Search for the cell housing the specified text and yield its (X, Y) center coordinate. 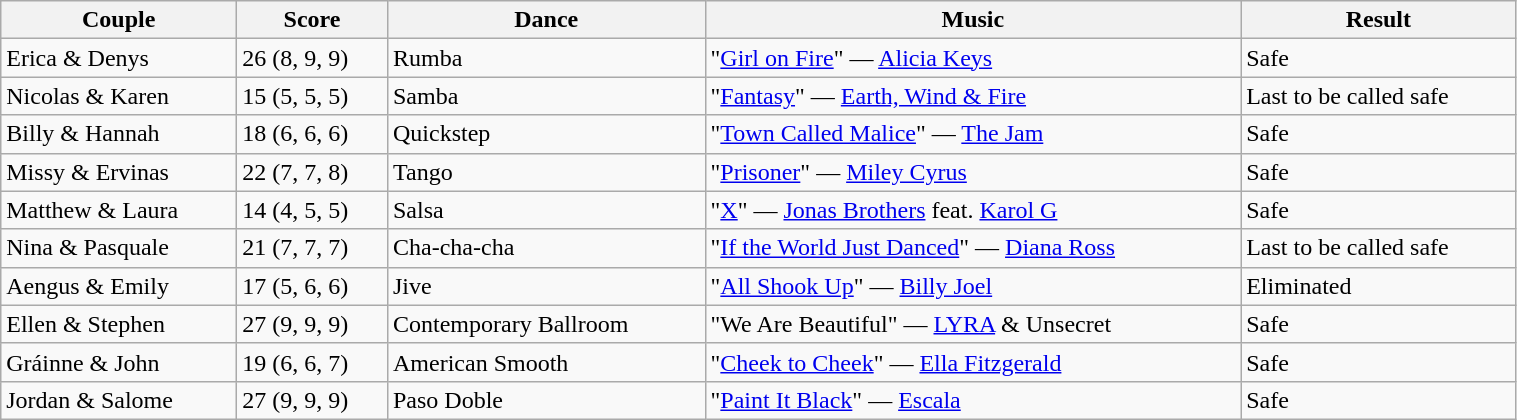
14 (4, 5, 5) (312, 210)
Erica & Denys (119, 58)
22 (7, 7, 8) (312, 172)
Dance (546, 20)
Rumba (546, 58)
"Fantasy" — Earth, Wind & Fire (973, 96)
"Prisoner" — Miley Cyrus (973, 172)
Contemporary Ballroom (546, 324)
Paso Doble (546, 400)
"X" — Jonas Brothers feat. Karol G (973, 210)
19 (6, 6, 7) (312, 362)
"Town Called Malice" — The Jam (973, 134)
Nicolas & Karen (119, 96)
Music (973, 20)
Score (312, 20)
Samba (546, 96)
Gráinne & John (119, 362)
"Cheek to Cheek" — Ella Fitzgerald (973, 362)
26 (8, 9, 9) (312, 58)
Jordan & Salome (119, 400)
Billy & Hannah (119, 134)
Eliminated (1378, 286)
Result (1378, 20)
"Girl on Fire" — Alicia Keys (973, 58)
Missy & Ervinas (119, 172)
Matthew & Laura (119, 210)
18 (6, 6, 6) (312, 134)
Ellen & Stephen (119, 324)
Quickstep (546, 134)
17 (5, 6, 6) (312, 286)
Nina & Pasquale (119, 248)
"All Shook Up" — Billy Joel (973, 286)
15 (5, 5, 5) (312, 96)
Salsa (546, 210)
"We Are Beautiful" — LYRA & Unsecret (973, 324)
Aengus & Emily (119, 286)
21 (7, 7, 7) (312, 248)
Cha-cha-cha (546, 248)
Tango (546, 172)
American Smooth (546, 362)
"Paint It Black" — Escala (973, 400)
"If the World Just Danced" — Diana Ross (973, 248)
Jive (546, 286)
Couple (119, 20)
